Search for the cell housing the specified text and yield its (X, Y) center coordinate. 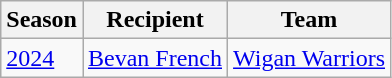
Wigan Warriors (310, 58)
Bevan French (154, 58)
2024 (42, 58)
Recipient (154, 20)
Season (42, 20)
Team (310, 20)
